Provide the (x, y) coordinate of the cell's center where the given text is located.  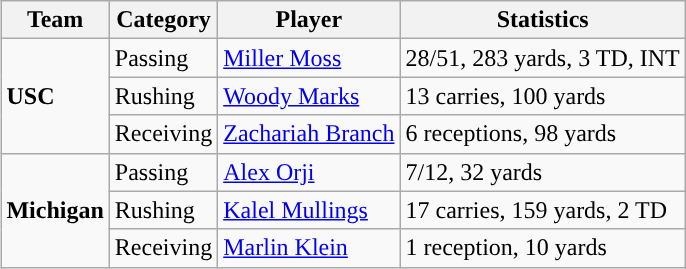
6 receptions, 98 yards (542, 134)
Player (309, 20)
Kalel Mullings (309, 210)
Woody Marks (309, 96)
28/51, 283 yards, 3 TD, INT (542, 58)
USC (55, 96)
Marlin Klein (309, 248)
1 reception, 10 yards (542, 248)
7/12, 32 yards (542, 172)
Category (163, 20)
Team (55, 20)
Zachariah Branch (309, 134)
Statistics (542, 20)
Miller Moss (309, 58)
13 carries, 100 yards (542, 96)
17 carries, 159 yards, 2 TD (542, 210)
Alex Orji (309, 172)
Michigan (55, 210)
